Extract the (x, y) coordinate from the center of the cell holding the provided text.  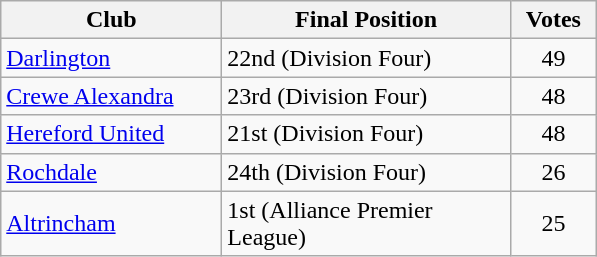
49 (553, 58)
Crewe Alexandra (112, 96)
1st (Alliance Premier League) (366, 224)
Darlington (112, 58)
Rochdale (112, 172)
23rd (Division Four) (366, 96)
25 (553, 224)
Altrincham (112, 224)
22nd (Division Four) (366, 58)
26 (553, 172)
24th (Division Four) (366, 172)
Votes (553, 20)
Final Position (366, 20)
21st (Division Four) (366, 134)
Club (112, 20)
Hereford United (112, 134)
